Detect which cell encompasses the target text, then output its [X, Y] center coordinate. 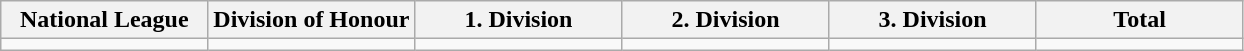
National League [104, 20]
2. Division [726, 20]
3. Division [932, 20]
Total [1140, 20]
1. Division [518, 20]
Division of Honour [312, 20]
